Extract the [x, y] coordinate from the center of the cell holding the provided text.  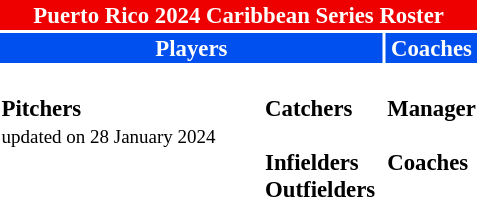
Players [192, 48]
Puerto Rico 2024 Caribbean Series Roster [238, 15]
